Identify which cell holds the provided text, then report its (X, Y) central coordinate. 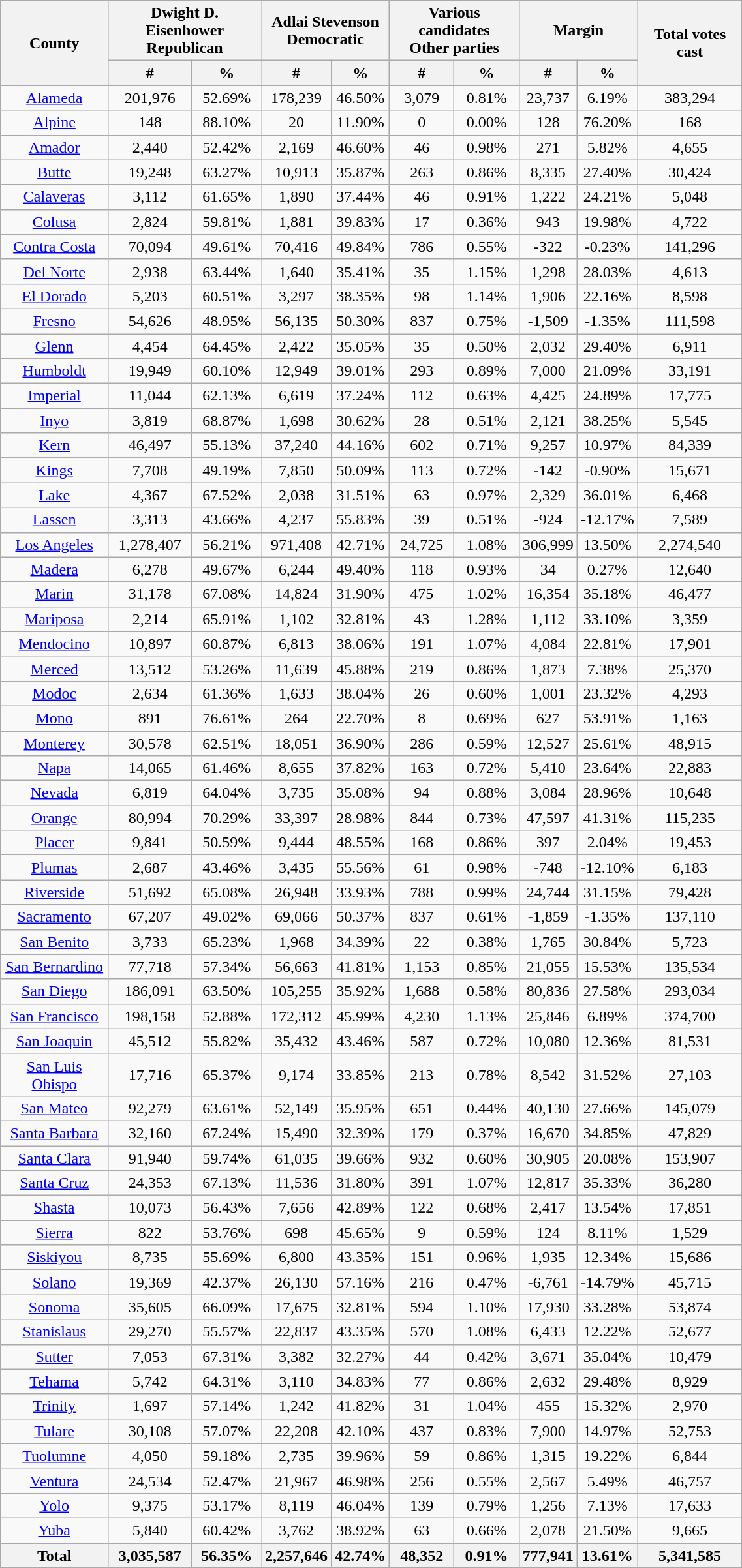
570 (422, 1332)
141,296 (689, 247)
56,663 (296, 967)
10.97% (607, 445)
32,160 (150, 1133)
698 (296, 1233)
1.13% (487, 1016)
3,297 (296, 296)
153,907 (689, 1158)
122 (422, 1208)
2,687 (150, 867)
1,298 (548, 271)
22,883 (689, 768)
18,051 (296, 743)
34 (548, 569)
Merced (55, 669)
30,905 (548, 1158)
16,354 (548, 594)
63.50% (227, 991)
32.27% (360, 1357)
49.19% (227, 470)
30.84% (607, 942)
Colusa (55, 222)
21.09% (607, 371)
San Mateo (55, 1108)
-12.17% (607, 520)
0.61% (487, 917)
11.90% (360, 123)
67,207 (150, 917)
61 (422, 867)
1,906 (548, 296)
6,800 (296, 1258)
33.10% (607, 619)
46,497 (150, 445)
2,634 (150, 693)
22 (422, 942)
788 (422, 892)
Contra Costa (55, 247)
1.02% (487, 594)
Dwight D. EisenhowerRepublican (185, 31)
8,598 (689, 296)
11,044 (150, 396)
5.49% (607, 1481)
31,178 (150, 594)
271 (548, 147)
602 (422, 445)
San Joaquin (55, 1041)
10,479 (689, 1357)
7,053 (150, 1357)
10,648 (689, 793)
12,817 (548, 1183)
3,733 (150, 942)
26 (422, 693)
27.40% (607, 172)
9 (422, 1233)
27.58% (607, 991)
31 (422, 1406)
53.91% (607, 718)
59 (422, 1456)
63.44% (227, 271)
El Dorado (55, 296)
Total votes cast (689, 43)
0.36% (487, 222)
17,851 (689, 1208)
19.22% (607, 1456)
31.90% (360, 594)
0.00% (487, 123)
Sierra (55, 1233)
Glenn (55, 346)
1.28% (487, 619)
23,737 (548, 98)
0.47% (487, 1282)
36,280 (689, 1183)
36.90% (360, 743)
6,183 (689, 867)
5,048 (689, 197)
4,084 (548, 644)
2,078 (548, 1530)
60.51% (227, 296)
1,163 (689, 718)
32.39% (360, 1133)
0.66% (487, 1530)
23.32% (607, 693)
151 (422, 1258)
1.15% (487, 271)
41.31% (607, 818)
1.04% (487, 1406)
34.85% (607, 1133)
21.50% (607, 1530)
77,718 (150, 967)
40,130 (548, 1108)
4,454 (150, 346)
-142 (548, 470)
137,110 (689, 917)
22.16% (607, 296)
Alameda (55, 98)
19,453 (689, 843)
201,976 (150, 98)
31.51% (360, 495)
264 (296, 718)
15,686 (689, 1258)
35.18% (607, 594)
50.37% (360, 917)
61.46% (227, 768)
11,536 (296, 1183)
Placer (55, 843)
0.79% (487, 1505)
46.04% (360, 1505)
43.66% (227, 520)
52,149 (296, 1108)
42.10% (360, 1431)
70,094 (150, 247)
651 (422, 1108)
County (55, 43)
5,545 (689, 421)
627 (548, 718)
1,222 (548, 197)
7,589 (689, 520)
63.27% (227, 172)
69,066 (296, 917)
52.69% (227, 98)
Madera (55, 569)
0.50% (487, 346)
1,698 (296, 421)
13.61% (607, 1556)
1,315 (548, 1456)
14,065 (150, 768)
5.82% (607, 147)
51,692 (150, 892)
2,121 (548, 421)
24,725 (422, 545)
33.28% (607, 1307)
Yolo (55, 1505)
San Luis Obispo (55, 1075)
28.98% (360, 818)
42.89% (360, 1208)
64.04% (227, 793)
3,079 (422, 98)
4,230 (422, 1016)
68.87% (227, 421)
12,527 (548, 743)
1,890 (296, 197)
Tehama (55, 1381)
80,836 (548, 991)
46.60% (360, 147)
67.52% (227, 495)
30,108 (150, 1431)
7.13% (607, 1505)
2.04% (607, 843)
0.73% (487, 818)
17 (422, 222)
38.92% (360, 1530)
42.71% (360, 545)
Margin (578, 31)
12.36% (607, 1041)
59.18% (227, 1456)
San Diego (55, 991)
15,490 (296, 1133)
148 (150, 123)
Imperial (55, 396)
Monterey (55, 743)
145,079 (689, 1108)
0.27% (607, 569)
1,873 (548, 669)
0.81% (487, 98)
1,935 (548, 1258)
30.62% (360, 421)
1,256 (548, 1505)
2,735 (296, 1456)
777,941 (548, 1556)
49.40% (360, 569)
-322 (548, 247)
54,626 (150, 321)
124 (548, 1233)
10,080 (548, 1041)
49.67% (227, 569)
70.29% (227, 818)
61.36% (227, 693)
Orange (55, 818)
3,110 (296, 1381)
Santa Clara (55, 1158)
Sutter (55, 1357)
62.51% (227, 743)
2,032 (548, 346)
0.99% (487, 892)
186,091 (150, 991)
29.40% (607, 346)
33.93% (360, 892)
128 (548, 123)
Santa Barbara (55, 1133)
45.99% (360, 1016)
Stanislaus (55, 1332)
105,255 (296, 991)
-924 (548, 520)
37.24% (360, 396)
391 (422, 1183)
22,837 (296, 1332)
29,270 (150, 1332)
-1,859 (548, 917)
Trinity (55, 1406)
35.87% (360, 172)
5,203 (150, 296)
6,619 (296, 396)
25.61% (607, 743)
0.93% (487, 569)
22.70% (360, 718)
Mendocino (55, 644)
943 (548, 222)
2,038 (296, 495)
1,112 (548, 619)
55.82% (227, 1041)
112 (422, 396)
52.42% (227, 147)
28.96% (607, 793)
4,050 (150, 1456)
8,335 (548, 172)
45.65% (360, 1233)
67.08% (227, 594)
0.63% (487, 396)
35,432 (296, 1041)
178,239 (296, 98)
16,670 (548, 1133)
3,084 (548, 793)
15.53% (607, 967)
198,158 (150, 1016)
Lassen (55, 520)
Mono (55, 718)
13.54% (607, 1208)
41.81% (360, 967)
3,762 (296, 1530)
76.61% (227, 718)
0.58% (487, 991)
48.55% (360, 843)
19,248 (150, 172)
38.35% (360, 296)
56,135 (296, 321)
57.07% (227, 1431)
6.19% (607, 98)
0.44% (487, 1108)
17,716 (150, 1075)
65.37% (227, 1075)
50.09% (360, 470)
0.97% (487, 495)
35.04% (607, 1357)
48,352 (422, 1556)
Humboldt (55, 371)
55.56% (360, 867)
786 (422, 247)
35.95% (360, 1108)
46,477 (689, 594)
39.01% (360, 371)
30,578 (150, 743)
60.87% (227, 644)
San Benito (55, 942)
1.10% (487, 1307)
31.52% (607, 1075)
Inyo (55, 421)
191 (422, 644)
Plumas (55, 867)
27,103 (689, 1075)
0.42% (487, 1357)
0.85% (487, 967)
8,735 (150, 1258)
3,035,587 (150, 1556)
70,416 (296, 247)
256 (422, 1481)
Napa (55, 768)
55.13% (227, 445)
24,744 (548, 892)
1,765 (548, 942)
59.74% (227, 1158)
26,130 (296, 1282)
971,408 (296, 545)
Calaveras (55, 197)
17,930 (548, 1307)
163 (422, 768)
80,994 (150, 818)
23.64% (607, 768)
3,435 (296, 867)
25,846 (548, 1016)
38.06% (360, 644)
118 (422, 569)
57.14% (227, 1406)
64.45% (227, 346)
35,605 (150, 1307)
34.39% (360, 942)
0.75% (487, 321)
Del Norte (55, 271)
55.69% (227, 1258)
1,697 (150, 1406)
475 (422, 594)
Shasta (55, 1208)
53.76% (227, 1233)
52.47% (227, 1481)
-0.23% (607, 247)
6,468 (689, 495)
22.81% (607, 644)
-6,761 (548, 1282)
17,775 (689, 396)
44 (422, 1357)
55.57% (227, 1332)
1,968 (296, 942)
213 (422, 1075)
39.66% (360, 1158)
2,970 (689, 1406)
Total (55, 1556)
2,257,646 (296, 1556)
0.78% (487, 1075)
52,677 (689, 1332)
3,671 (548, 1357)
14,824 (296, 594)
6,911 (689, 346)
13.50% (607, 545)
1,640 (296, 271)
34.83% (360, 1381)
50.59% (227, 843)
Riverside (55, 892)
35.05% (360, 346)
Amador (55, 147)
33.85% (360, 1075)
39.83% (360, 222)
45,715 (689, 1282)
10,897 (150, 644)
1,102 (296, 619)
5,840 (150, 1530)
293 (422, 371)
35.41% (360, 271)
4,425 (548, 396)
Various candidatesOther parties (454, 31)
9,174 (296, 1075)
2,567 (548, 1481)
Sacramento (55, 917)
844 (422, 818)
3,359 (689, 619)
0.71% (487, 445)
4,722 (689, 222)
41.82% (360, 1406)
6,433 (548, 1332)
8,119 (296, 1505)
Nevada (55, 793)
7,900 (548, 1431)
1,242 (296, 1406)
35.33% (607, 1183)
Yuba (55, 1530)
1,278,407 (150, 545)
932 (422, 1158)
44.16% (360, 445)
111,598 (689, 321)
822 (150, 1233)
98 (422, 296)
55.83% (360, 520)
77 (422, 1381)
2,417 (548, 1208)
3,313 (150, 520)
92,279 (150, 1108)
Lake (55, 495)
263 (422, 172)
0.69% (487, 718)
7,850 (296, 470)
48,915 (689, 743)
1,529 (689, 1233)
1,881 (296, 222)
Adlai StevensonDemocratic (326, 31)
9,841 (150, 843)
62.13% (227, 396)
9,444 (296, 843)
5,410 (548, 768)
43 (422, 619)
28 (422, 421)
374,700 (689, 1016)
7,708 (150, 470)
0.89% (487, 371)
Tulare (55, 1431)
45,512 (150, 1041)
2,214 (150, 619)
61.65% (227, 197)
46,757 (689, 1481)
-748 (548, 867)
28.03% (607, 271)
24.21% (607, 197)
0.38% (487, 942)
Alpine (55, 123)
397 (548, 843)
587 (422, 1041)
42.74% (360, 1556)
Modoc (55, 693)
21,967 (296, 1481)
12.22% (607, 1332)
65.91% (227, 619)
33,397 (296, 818)
179 (422, 1133)
9,665 (689, 1530)
12.34% (607, 1258)
47,597 (548, 818)
49.02% (227, 917)
135,534 (689, 967)
31.80% (360, 1183)
1,633 (296, 693)
0.37% (487, 1133)
8,655 (296, 768)
2,938 (150, 271)
Fresno (55, 321)
1,688 (422, 991)
46.98% (360, 1481)
8,542 (548, 1075)
27.66% (607, 1108)
6.89% (607, 1016)
4,613 (689, 271)
31.15% (607, 892)
56.21% (227, 545)
61,035 (296, 1158)
Ventura (55, 1481)
39.96% (360, 1456)
10,913 (296, 172)
2,274,540 (689, 545)
2,632 (548, 1381)
66.09% (227, 1307)
94 (422, 793)
15,671 (689, 470)
49.84% (360, 247)
67.13% (227, 1183)
35.92% (360, 991)
38.25% (607, 421)
219 (422, 669)
286 (422, 743)
7.38% (607, 669)
Los Angeles (55, 545)
Solano (55, 1282)
76.20% (607, 123)
17,675 (296, 1307)
25,370 (689, 669)
4,367 (150, 495)
24,534 (150, 1481)
891 (150, 718)
12,640 (689, 569)
53,874 (689, 1307)
9,257 (548, 445)
24.89% (607, 396)
-0.90% (607, 470)
65.23% (227, 942)
63.61% (227, 1108)
12,949 (296, 371)
65.08% (227, 892)
115,235 (689, 818)
91,940 (150, 1158)
88.10% (227, 123)
49.61% (227, 247)
13,512 (150, 669)
1,153 (422, 967)
17,633 (689, 1505)
7,000 (548, 371)
0.83% (487, 1431)
29.48% (607, 1381)
39 (422, 520)
172,312 (296, 1016)
14.97% (607, 1431)
Marin (55, 594)
0.88% (487, 793)
Santa Cruz (55, 1183)
10,073 (150, 1208)
113 (422, 470)
48.95% (227, 321)
San Bernardino (55, 967)
-14.79% (607, 1282)
139 (422, 1505)
3,819 (150, 421)
2,824 (150, 222)
19,949 (150, 371)
5,723 (689, 942)
37.44% (360, 197)
53.17% (227, 1505)
306,999 (548, 545)
Siskiyou (55, 1258)
0.68% (487, 1208)
Kings (55, 470)
22,208 (296, 1431)
60.10% (227, 371)
6,813 (296, 644)
8 (422, 718)
35.08% (360, 793)
42.37% (227, 1282)
56.35% (227, 1556)
5,742 (150, 1381)
4,293 (689, 693)
Sonoma (55, 1307)
3,735 (296, 793)
455 (548, 1406)
Tuolumne (55, 1456)
Butte (55, 172)
59.81% (227, 222)
67.31% (227, 1357)
1.14% (487, 296)
57.34% (227, 967)
293,034 (689, 991)
San Francisco (55, 1016)
81,531 (689, 1041)
1,001 (548, 693)
Mariposa (55, 619)
56.43% (227, 1208)
4,237 (296, 520)
5,341,585 (689, 1556)
84,339 (689, 445)
57.16% (360, 1282)
52,753 (689, 1431)
79,428 (689, 892)
0.96% (487, 1258)
36.01% (607, 495)
2,329 (548, 495)
9,375 (150, 1505)
33,191 (689, 371)
21,055 (548, 967)
Kern (55, 445)
64.31% (227, 1381)
-12.10% (607, 867)
4,655 (689, 147)
437 (422, 1431)
8.11% (607, 1233)
20 (296, 123)
594 (422, 1307)
19.98% (607, 222)
20.08% (607, 1158)
38.04% (360, 693)
19,369 (150, 1282)
15.32% (607, 1406)
67.24% (227, 1133)
383,294 (689, 98)
2,440 (150, 147)
3,382 (296, 1357)
45.88% (360, 669)
47,829 (689, 1133)
26,948 (296, 892)
6,278 (150, 569)
17,901 (689, 644)
2,422 (296, 346)
2,169 (296, 147)
46.50% (360, 98)
53.26% (227, 669)
11,639 (296, 669)
7,656 (296, 1208)
37,240 (296, 445)
216 (422, 1282)
52.88% (227, 1016)
6,844 (689, 1456)
8,929 (689, 1381)
50.30% (360, 321)
0 (422, 123)
30,424 (689, 172)
6,819 (150, 793)
3,112 (150, 197)
-1,509 (548, 321)
24,353 (150, 1183)
6,244 (296, 569)
37.82% (360, 768)
60.42% (227, 1530)
